Capture the cell that displays the provided text and extract its [x, y] central coordinate. 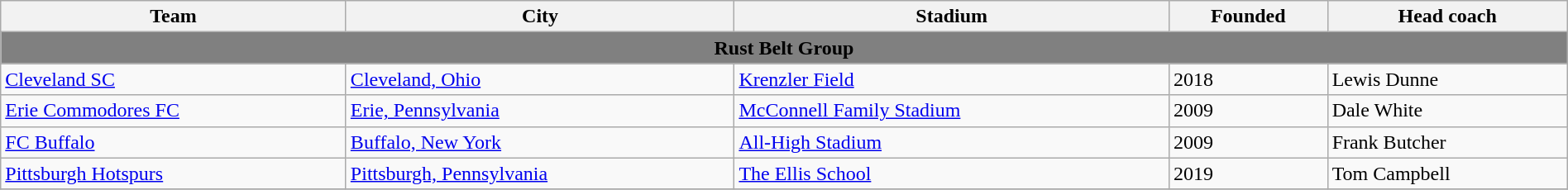
All-High Stadium [952, 142]
Head coach [1447, 17]
Stadium [952, 17]
Erie Commodores FC [174, 111]
Tom Campbell [1447, 173]
2018 [1248, 79]
Rust Belt Group [784, 48]
The Ellis School [952, 173]
Erie, Pennsylvania [540, 111]
Pittsburgh, Pennsylvania [540, 173]
Cleveland, Ohio [540, 79]
Lewis Dunne [1447, 79]
2019 [1248, 173]
Dale White [1447, 111]
Pittsburgh Hotspurs [174, 173]
Krenzler Field [952, 79]
Cleveland SC [174, 79]
Founded [1248, 17]
FC Buffalo [174, 142]
City [540, 17]
Team [174, 17]
McConnell Family Stadium [952, 111]
Frank Butcher [1447, 142]
Buffalo, New York [540, 142]
